Return [x, y] of the center of cell containing provided text 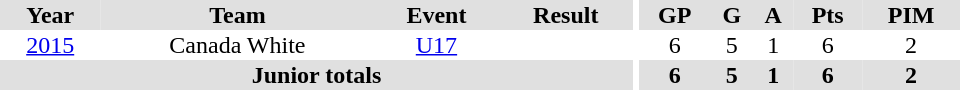
Canada White [237, 45]
Pts [828, 15]
Junior totals [316, 75]
Result [566, 15]
Event [436, 15]
2015 [50, 45]
G [732, 15]
PIM [911, 15]
Year [50, 15]
Team [237, 15]
A [773, 15]
U17 [436, 45]
GP [675, 15]
